Determine the [x, y] coordinate at the center of the cell enclosing the given text.  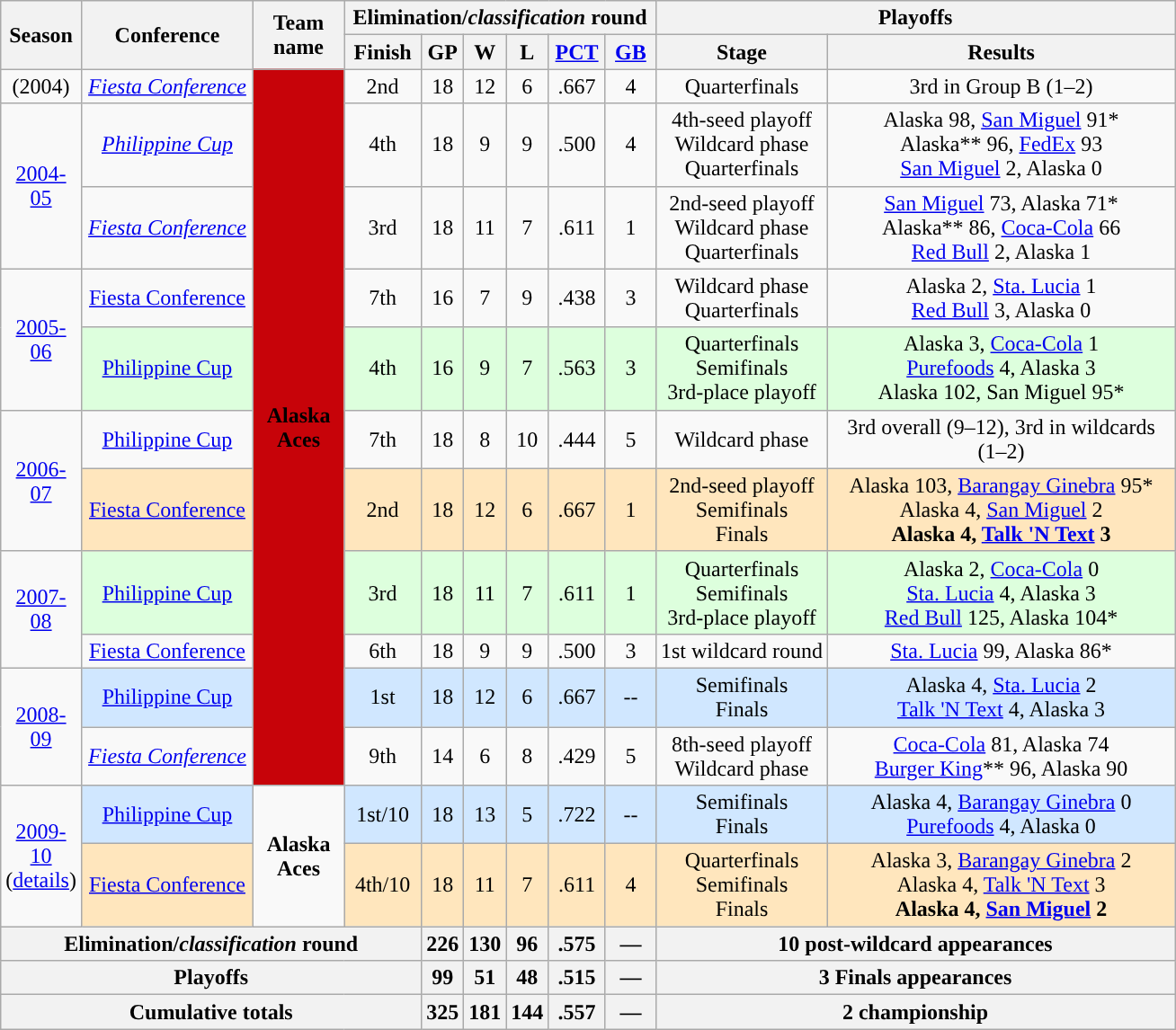
PCT [577, 52]
Quarterfinals [741, 86]
Season [41, 35]
99 [442, 978]
3rd in Group B (1–2) [1002, 86]
2009-10(details) [41, 856]
.722 [577, 814]
96 [527, 944]
6th [383, 651]
Results [1002, 52]
Stage [741, 52]
San Miguel 73, Alaska 71*Alaska** 86, Coca-Cola 66Red Bull 2, Alaska 1 [1002, 227]
144 [527, 1012]
2005-06 [41, 340]
1st/10 [383, 814]
QuarterfinalsSemifinalsFinals [741, 885]
1st wildcard round [741, 651]
2004-05 [41, 186]
Finish [383, 52]
4th/10 [383, 885]
Conference [167, 35]
2008-09 [41, 726]
Team name [298, 35]
Alaska 3, Coca-Cola 1Purefoods 4, Alaska 3Alaska 102, San Miguel 95* [1002, 368]
10 [527, 439]
Alaska 2, Sta. Lucia 1Red Bull 3, Alaska 0 [1002, 298]
Alaska 4, Sta. Lucia 2Talk 'N Text 4, Alaska 3 [1002, 697]
3 Finals appearances [915, 978]
130 [486, 944]
13 [486, 814]
4th-seed playoffWildcard phaseQuarterfinals [741, 145]
W [486, 52]
Coca-Cola 81, Alaska 74Burger King** 96, Alaska 90 [1002, 755]
10 post-wildcard appearances [915, 944]
GB [630, 52]
226 [442, 944]
L [527, 52]
Alaska 4, Barangay Ginebra 0Purefoods 4, Alaska 0 [1002, 814]
325 [442, 1012]
2 championship [915, 1012]
3rd overall (9–12), 3rd in wildcards (1–2) [1002, 439]
Alaska 3, Barangay Ginebra 2Alaska 4, Talk 'N Text 3Alaska 4, San Miguel 2 [1002, 885]
.515 [577, 978]
Alaska 2, Coca-Cola 0Sta. Lucia 4, Alaska 3Red Bull 125, Alaska 104* [1002, 592]
GP [442, 52]
.444 [577, 439]
.563 [577, 368]
9th [383, 755]
.557 [577, 1012]
Wildcard phase [741, 439]
Wildcard phaseQuarterfinals [741, 298]
Alaska 98, San Miguel 91*Alaska** 96, FedEx 93San Miguel 2, Alaska 0 [1002, 145]
48 [527, 978]
2006-07 [41, 480]
.438 [577, 298]
Sta. Lucia 99, Alaska 86* [1002, 651]
Alaska 103, Barangay Ginebra 95*Alaska 4, San Miguel 2Alaska 4, Talk 'N Text 3 [1002, 510]
Cumulative totals [211, 1012]
181 [486, 1012]
2nd-seed playoffWildcard phaseQuarterfinals [741, 227]
8th-seed playoffWildcard phase [741, 755]
2nd-seed playoffSemifinalsFinals [741, 510]
14 [442, 755]
2007-08 [41, 609]
.429 [577, 755]
1st [383, 697]
51 [486, 978]
(2004) [41, 86]
.575 [577, 944]
